Provide the (X, Y) coordinate of the cell's center where the given text is located.  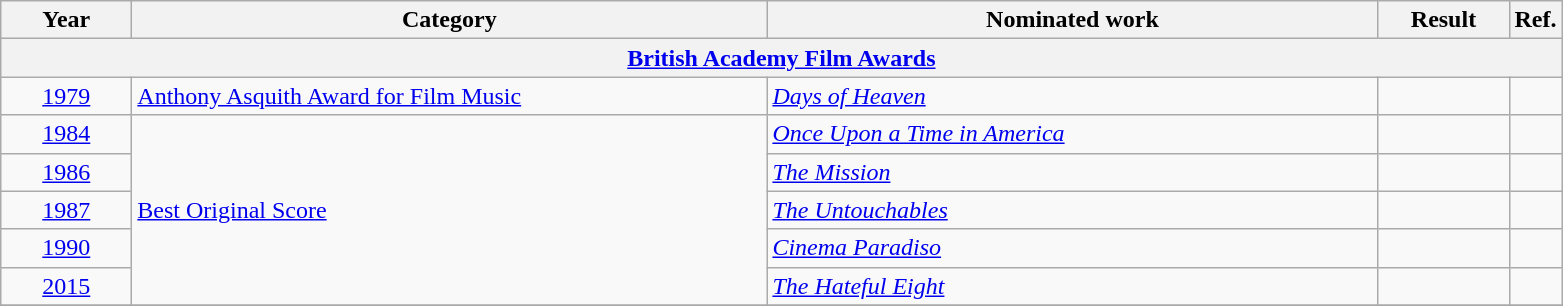
Nominated work (1072, 20)
The Untouchables (1072, 210)
Year (66, 20)
1987 (66, 210)
2015 (66, 286)
The Mission (1072, 172)
Best Original Score (450, 210)
1986 (66, 172)
The Hateful Eight (1072, 286)
Once Upon a Time in America (1072, 134)
Cinema Paradiso (1072, 248)
1984 (66, 134)
Days of Heaven (1072, 96)
Result (1444, 20)
1990 (66, 248)
Category (450, 20)
Ref. (1536, 20)
British Academy Film Awards (782, 58)
Anthony Asquith Award for Film Music (450, 96)
1979 (66, 96)
